Return [X, Y] of the center of cell containing provided text 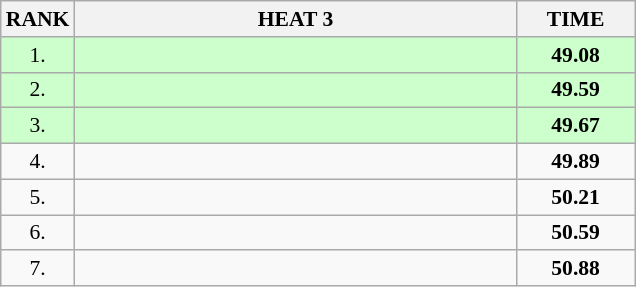
50.59 [576, 233]
50.88 [576, 269]
50.21 [576, 197]
RANK [38, 19]
49.08 [576, 55]
49.89 [576, 162]
6. [38, 233]
HEAT 3 [295, 19]
4. [38, 162]
5. [38, 197]
2. [38, 90]
TIME [576, 19]
49.59 [576, 90]
3. [38, 126]
1. [38, 55]
49.67 [576, 126]
7. [38, 269]
